Scan for the cell matching the given text and deliver its (x, y) coordinate at center. 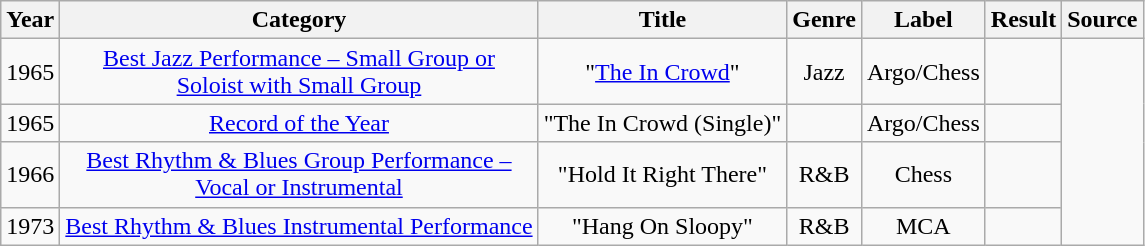
"Hang On Sloopy" (662, 226)
1966 (30, 174)
Category (299, 20)
Jazz (824, 72)
Result (1023, 20)
Genre (824, 20)
"The In Crowd" (662, 72)
Source (1102, 20)
1973 (30, 226)
"The In Crowd (Single)" (662, 123)
Best Rhythm & Blues Group Performance – Vocal or Instrumental (299, 174)
Label (923, 20)
Year (30, 20)
MCA (923, 226)
Best Rhythm & Blues Instrumental Performance (299, 226)
Record of the Year (299, 123)
Chess (923, 174)
Title (662, 20)
"Hold It Right There" (662, 174)
Best Jazz Performance – Small Group or Soloist with Small Group (299, 72)
